Pinpoint the cell where the given text exists, returning its (x, y) midpoint coordinate. 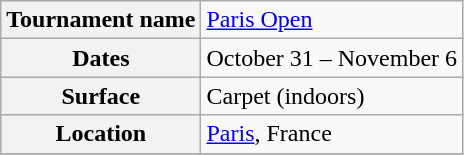
October 31 – November 6 (332, 58)
Surface (101, 96)
Tournament name (101, 20)
Paris Open (332, 20)
Dates (101, 58)
Carpet (indoors) (332, 96)
Location (101, 134)
Paris, France (332, 134)
